Search for the cell housing the specified text and yield its [X, Y] center coordinate. 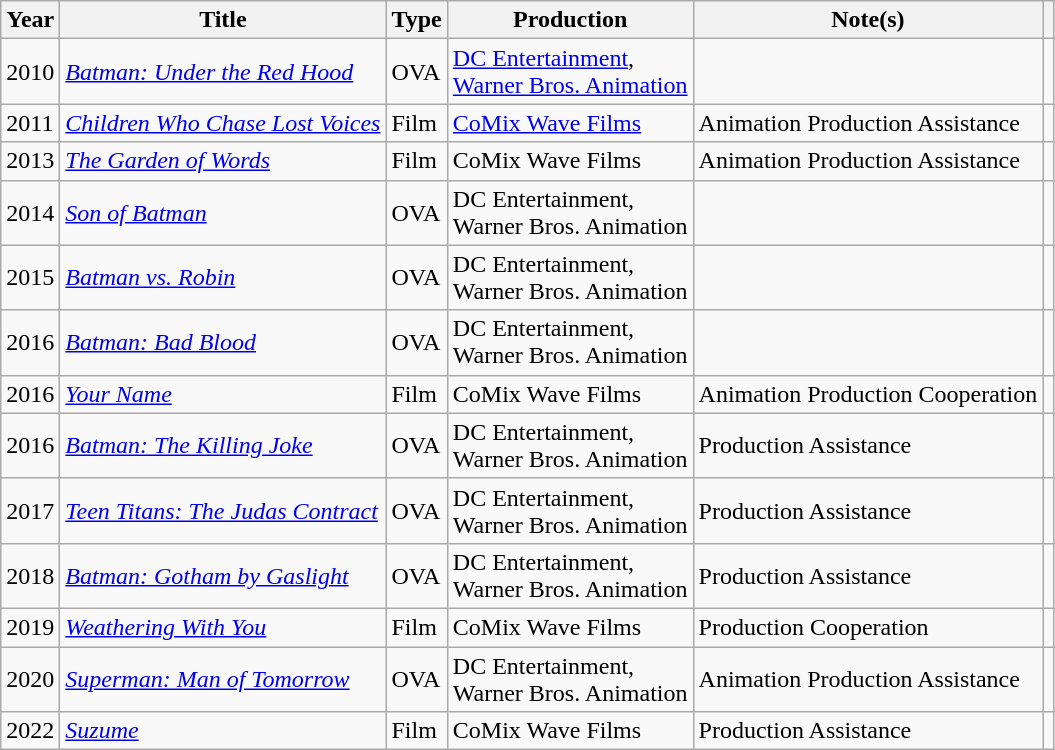
Batman vs. Robin [223, 278]
The Garden of Words [223, 161]
Year [30, 20]
Son of Batman [223, 212]
2013 [30, 161]
2015 [30, 278]
Title [223, 20]
Note(s) [868, 20]
2018 [30, 576]
2010 [30, 72]
Animation Production Cooperation [868, 394]
Superman: Man of Tomorrow [223, 678]
2017 [30, 510]
Production [570, 20]
Batman: Bad Blood [223, 342]
Batman: Gotham by Gaslight [223, 576]
Teen Titans: The Judas Contract [223, 510]
Suzume [223, 731]
Batman: Under the Red Hood [223, 72]
2011 [30, 123]
Children Who Chase Lost Voices [223, 123]
Production Cooperation [868, 627]
2019 [30, 627]
Weathering With You [223, 627]
2022 [30, 731]
2014 [30, 212]
Type [416, 20]
2020 [30, 678]
Batman: The Killing Joke [223, 446]
Your Name [223, 394]
